Extract the [X, Y] coordinate from the center of the cell holding the provided text.  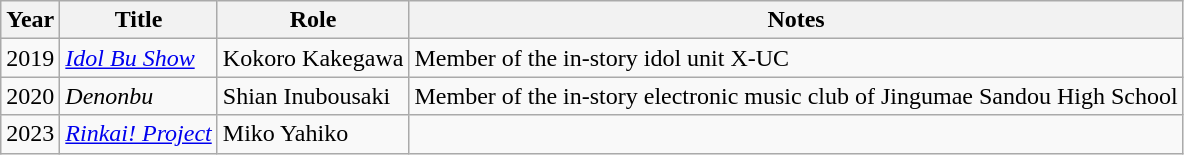
Denonbu [138, 96]
Notes [796, 20]
Shian Inubousaki [313, 96]
Role [313, 20]
Kokoro Kakegawa [313, 58]
Year [30, 20]
2019 [30, 58]
Title [138, 20]
Miko Yahiko [313, 134]
Member of the in-story idol unit X-UC [796, 58]
2020 [30, 96]
2023 [30, 134]
Member of the in-story electronic music club of Jingumae Sandou High School [796, 96]
Rinkai! Project [138, 134]
Idol Bu Show [138, 58]
